Locate the cell with the specified text and output its [x, y] center coordinate. 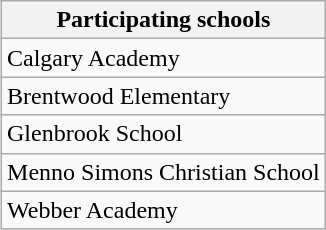
Calgary Academy [164, 58]
Webber Academy [164, 210]
Brentwood Elementary [164, 96]
Menno Simons Christian School [164, 172]
Participating schools [164, 20]
Glenbrook School [164, 134]
